Identify which cell holds the provided text, then report its (x, y) central coordinate. 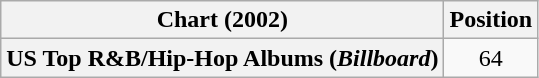
Position (491, 20)
US Top R&B/Hip-Hop Albums (Billboard) (222, 58)
64 (491, 58)
Chart (2002) (222, 20)
